Identify which cell holds the provided text, then report its (x, y) central coordinate. 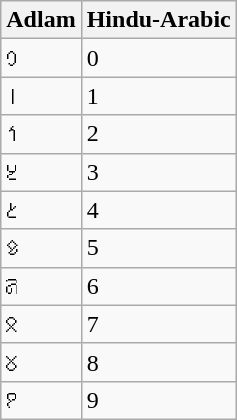
6 (158, 286)
𞥕 (41, 248)
𞥔 (41, 210)
9 (158, 400)
5 (158, 248)
8 (158, 362)
𞥑 (41, 96)
2 (158, 134)
0 (158, 58)
𞥖 (41, 286)
𞥗 (41, 324)
𞥘 (41, 362)
3 (158, 172)
Hindu-Arabic (158, 20)
𞥙 (41, 400)
𞥒 (41, 134)
𞥐 (41, 58)
1 (158, 96)
𞥓 (41, 172)
7 (158, 324)
4 (158, 210)
Adlam (41, 20)
